Find where the given text appears and provide that cell's center as (X, Y) coordinate. 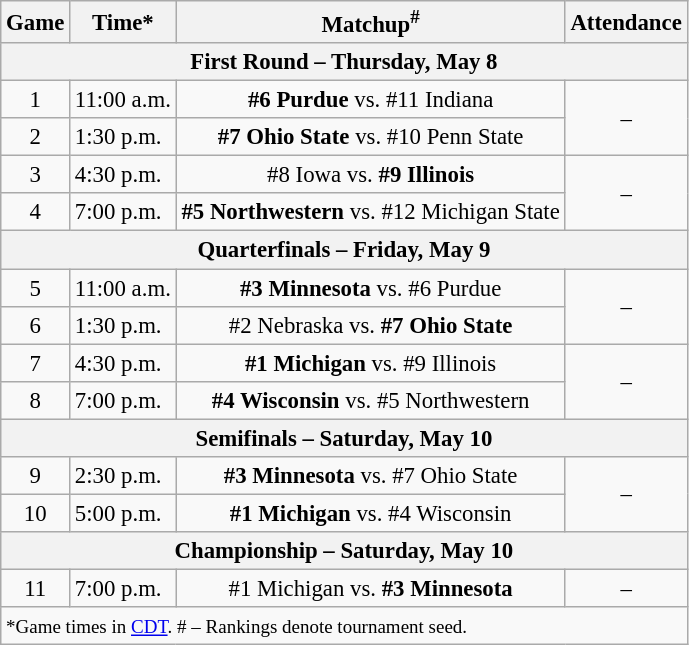
First Round – Thursday, May 8 (344, 62)
#1 Michigan vs. #9 Illinois (370, 363)
11 (36, 588)
#3 Minnesota vs. #7 Ohio State (370, 476)
#1 Michigan vs. #3 Minnesota (370, 588)
4 (36, 213)
Semifinals – Saturday, May 10 (344, 438)
6 (36, 325)
#5 Northwestern vs. #12 Michigan State (370, 213)
#4 Wisconsin vs. #5 Northwestern (370, 400)
8 (36, 400)
Time* (124, 22)
3 (36, 175)
9 (36, 476)
#6 Purdue vs. #11 Indiana (370, 100)
#8 Iowa vs. #9 Illinois (370, 175)
5:00 p.m. (124, 513)
5 (36, 288)
Game (36, 22)
#7 Ohio State vs. #10 Penn State (370, 137)
2 (36, 137)
Championship – Saturday, May 10 (344, 551)
1 (36, 100)
2:30 p.m. (124, 476)
#3 Minnesota vs. #6 Purdue (370, 288)
#1 Michigan vs. #4 Wisconsin (370, 513)
Quarterfinals – Friday, May 9 (344, 250)
10 (36, 513)
Matchup# (370, 22)
*Game times in CDT. # – Rankings denote tournament seed. (344, 626)
Attendance (626, 22)
#2 Nebraska vs. #7 Ohio State (370, 325)
7 (36, 363)
